Find where the given text appears and provide that cell's center as [X, Y] coordinate. 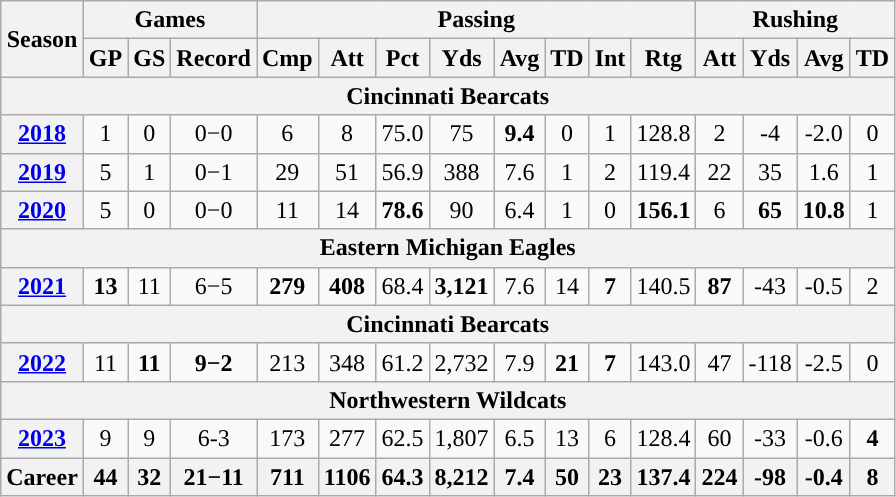
224 [720, 477]
128.4 [664, 438]
61.2 [402, 362]
213 [287, 362]
6-3 [214, 438]
Season [42, 39]
1.6 [824, 172]
143.0 [664, 362]
7.4 [520, 477]
44 [105, 477]
9.4 [520, 134]
-0.6 [824, 438]
-2.0 [824, 134]
3,121 [462, 286]
-98 [770, 477]
62.5 [402, 438]
68.4 [402, 286]
-118 [770, 362]
22 [720, 172]
156.1 [664, 210]
279 [287, 286]
2,732 [462, 362]
Rushing [796, 20]
Northwestern Wildcats [448, 400]
0−1 [214, 172]
75 [462, 134]
Eastern Michigan Eagles [448, 248]
Pct [402, 58]
35 [770, 172]
64.3 [402, 477]
8,212 [462, 477]
128.8 [664, 134]
GP [105, 58]
-33 [770, 438]
29 [287, 172]
348 [347, 362]
-2.5 [824, 362]
75.0 [402, 134]
47 [720, 362]
173 [287, 438]
408 [347, 286]
Career [42, 477]
60 [720, 438]
56.9 [402, 172]
65 [770, 210]
2019 [42, 172]
78.6 [402, 210]
Cmp [287, 58]
2023 [42, 438]
87 [720, 286]
2020 [42, 210]
Rtg [664, 58]
4 [872, 438]
1,807 [462, 438]
90 [462, 210]
119.4 [664, 172]
32 [150, 477]
2021 [42, 286]
10.8 [824, 210]
137.4 [664, 477]
Passing [476, 20]
6−5 [214, 286]
7.9 [520, 362]
Record [214, 58]
6.5 [520, 438]
1106 [347, 477]
2018 [42, 134]
388 [462, 172]
21−11 [214, 477]
-0.5 [824, 286]
Int [610, 58]
Games [170, 20]
-4 [770, 134]
9−2 [214, 362]
23 [610, 477]
21 [567, 362]
6.4 [520, 210]
2022 [42, 362]
-0.4 [824, 477]
711 [287, 477]
277 [347, 438]
51 [347, 172]
GS [150, 58]
50 [567, 477]
-43 [770, 286]
140.5 [664, 286]
